For the text-containing cell, return its midpoint in (x, y) coordinate format. 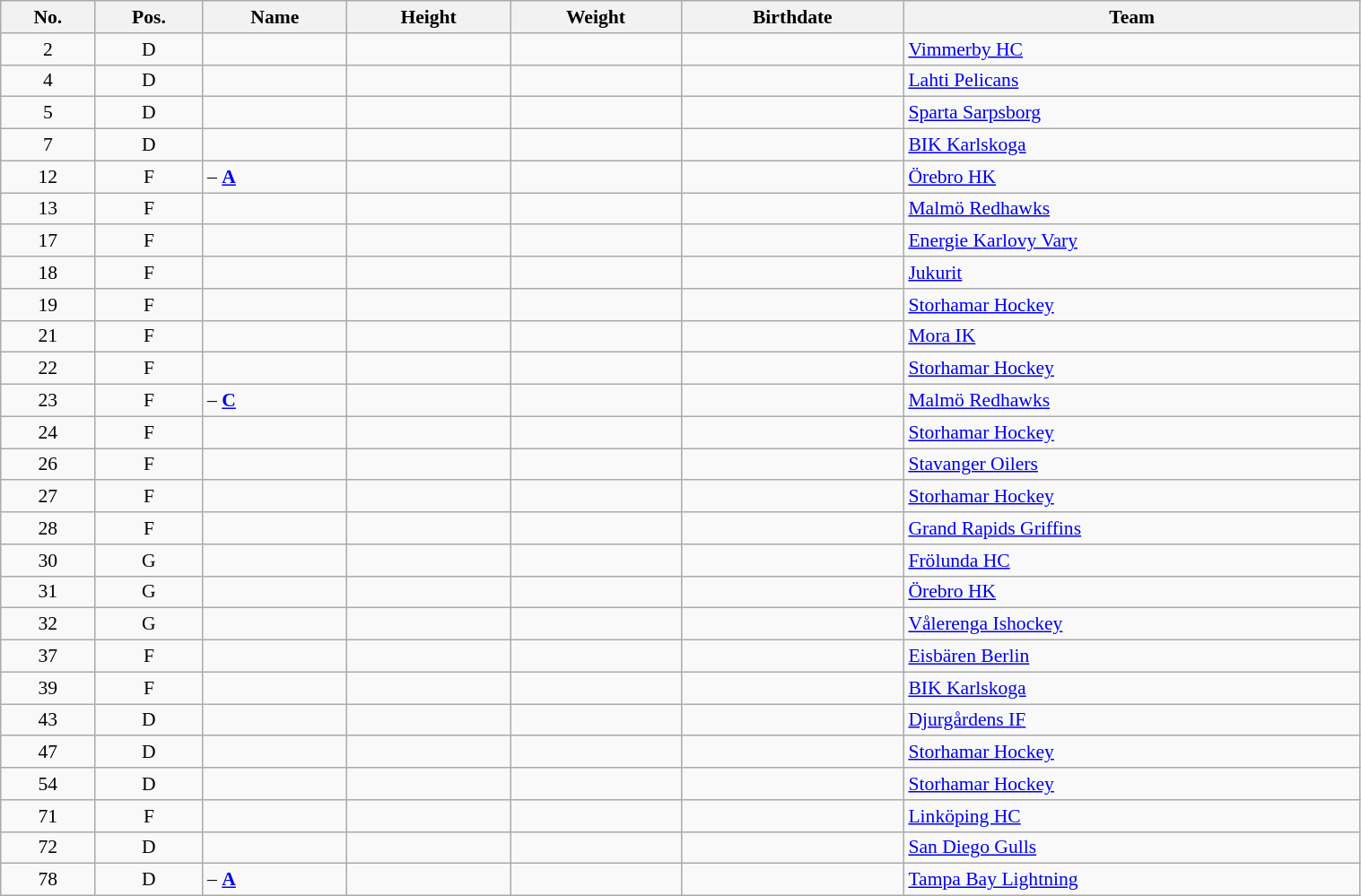
2 (48, 49)
Stavanger Oilers (1132, 465)
Birthdate (792, 17)
17 (48, 241)
72 (48, 848)
Linköping HC (1132, 816)
Vålerenga Ishockey (1132, 624)
Frölunda HC (1132, 561)
Energie Karlovy Vary (1132, 241)
39 (48, 688)
32 (48, 624)
Height (429, 17)
21 (48, 336)
7 (48, 145)
18 (48, 273)
No. (48, 17)
13 (48, 209)
27 (48, 497)
12 (48, 177)
54 (48, 784)
19 (48, 305)
Team (1132, 17)
San Diego Gulls (1132, 848)
47 (48, 752)
37 (48, 657)
– C (275, 401)
Name (275, 17)
Sparta Sarpsborg (1132, 113)
22 (48, 369)
31 (48, 592)
30 (48, 561)
23 (48, 401)
5 (48, 113)
Eisbären Berlin (1132, 657)
Vimmerby HC (1132, 49)
Weight (596, 17)
78 (48, 880)
26 (48, 465)
71 (48, 816)
24 (48, 432)
43 (48, 720)
Mora IK (1132, 336)
Grand Rapids Griffins (1132, 528)
28 (48, 528)
Pos. (149, 17)
Djurgårdens IF (1132, 720)
Jukurit (1132, 273)
Lahti Pelicans (1132, 81)
Tampa Bay Lightning (1132, 880)
4 (48, 81)
